From the cell containing the given text, extract its center point as (X, Y) coordinate. 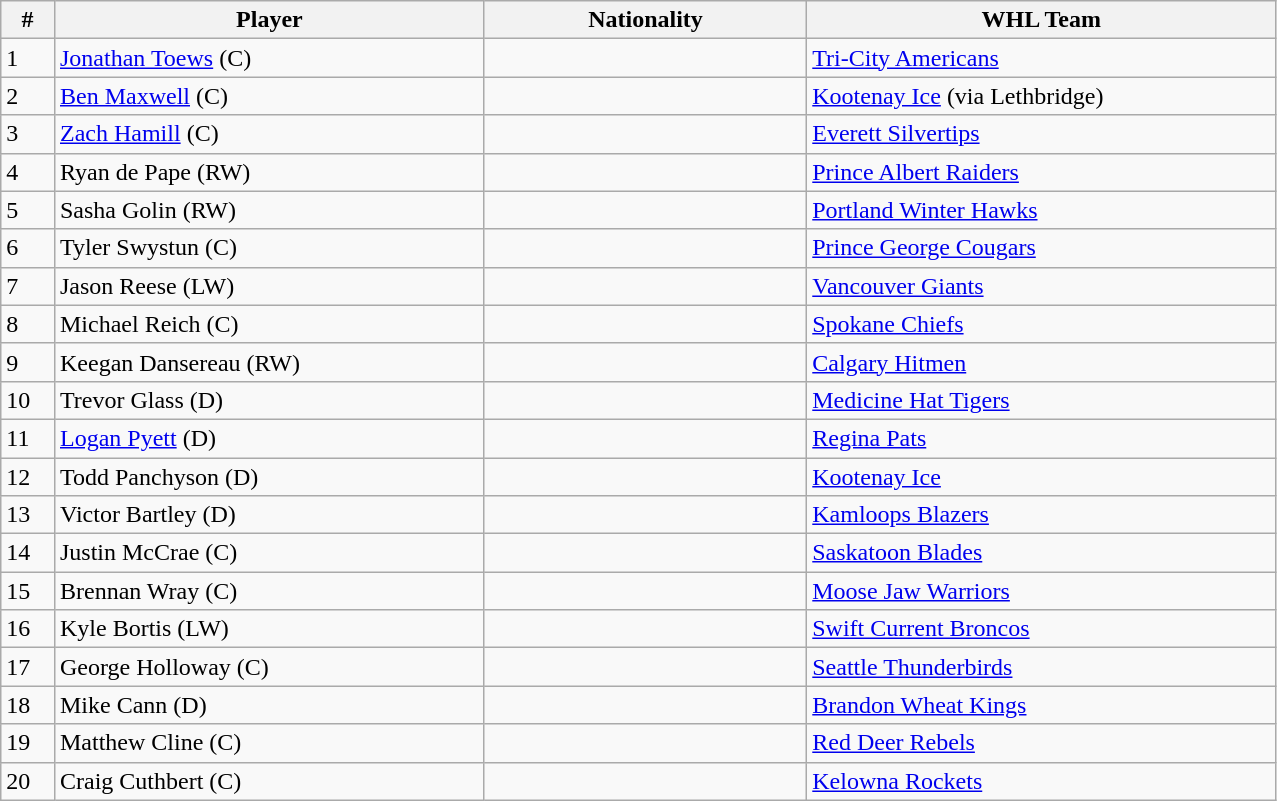
10 (28, 400)
12 (28, 477)
# (28, 20)
Kamloops Blazers (1042, 515)
Prince George Cougars (1042, 248)
19 (28, 743)
Moose Jaw Warriors (1042, 591)
5 (28, 210)
Spokane Chiefs (1042, 324)
Calgary Hitmen (1042, 362)
Vancouver Giants (1042, 286)
Medicine Hat Tigers (1042, 400)
Seattle Thunderbirds (1042, 667)
15 (28, 591)
9 (28, 362)
Keegan Dansereau (RW) (269, 362)
3 (28, 134)
Matthew Cline (C) (269, 743)
George Holloway (C) (269, 667)
11 (28, 438)
Red Deer Rebels (1042, 743)
WHL Team (1042, 20)
Logan Pyett (D) (269, 438)
Player (269, 20)
4 (28, 172)
Sasha Golin (RW) (269, 210)
Jason Reese (LW) (269, 286)
Victor Bartley (D) (269, 515)
7 (28, 286)
Justin McCrae (C) (269, 553)
18 (28, 705)
Ryan de Pape (RW) (269, 172)
17 (28, 667)
Portland Winter Hawks (1042, 210)
Kyle Bortis (LW) (269, 629)
Mike Cann (D) (269, 705)
Saskatoon Blades (1042, 553)
Trevor Glass (D) (269, 400)
2 (28, 96)
Prince Albert Raiders (1042, 172)
Everett Silvertips (1042, 134)
Ben Maxwell (C) (269, 96)
16 (28, 629)
Regina Pats (1042, 438)
Todd Panchyson (D) (269, 477)
Tri-City Americans (1042, 58)
20 (28, 781)
Michael Reich (C) (269, 324)
8 (28, 324)
Kootenay Ice (via Lethbridge) (1042, 96)
1 (28, 58)
Jonathan Toews (C) (269, 58)
Swift Current Broncos (1042, 629)
Kootenay Ice (1042, 477)
Tyler Swystun (C) (269, 248)
Brennan Wray (C) (269, 591)
Kelowna Rockets (1042, 781)
Zach Hamill (C) (269, 134)
14 (28, 553)
Nationality (645, 20)
6 (28, 248)
13 (28, 515)
Craig Cuthbert (C) (269, 781)
Brandon Wheat Kings (1042, 705)
